Locate the cell with the specified text and output its (X, Y) center coordinate. 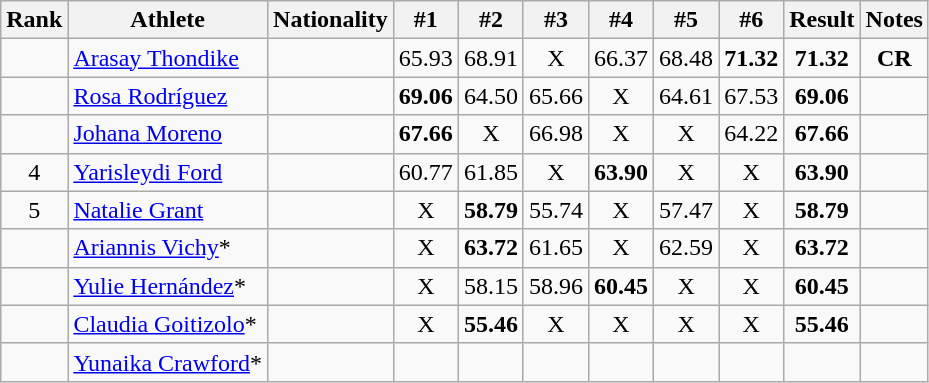
61.85 (490, 172)
65.66 (556, 96)
55.74 (556, 210)
Natalie Grant (168, 210)
#2 (490, 20)
Claudia Goitizolo* (168, 324)
60.77 (426, 172)
Rank (34, 20)
Nationality (331, 20)
65.93 (426, 58)
64.61 (686, 96)
Yunaika Crawford* (168, 362)
Yarisleydi Ford (168, 172)
62.59 (686, 248)
Arasay Thondike (168, 58)
#5 (686, 20)
#3 (556, 20)
Rosa Rodríguez (168, 96)
Ariannis Vichy* (168, 248)
66.37 (620, 58)
Johana Moreno (168, 134)
57.47 (686, 210)
64.22 (752, 134)
Result (822, 20)
67.53 (752, 96)
58.15 (490, 286)
Athlete (168, 20)
64.50 (490, 96)
#6 (752, 20)
61.65 (556, 248)
4 (34, 172)
68.48 (686, 58)
#1 (426, 20)
68.91 (490, 58)
5 (34, 210)
Yulie Hernández* (168, 286)
Notes (894, 20)
66.98 (556, 134)
58.96 (556, 286)
#4 (620, 20)
CR (894, 58)
